Search for the cell housing the specified text and yield its [X, Y] center coordinate. 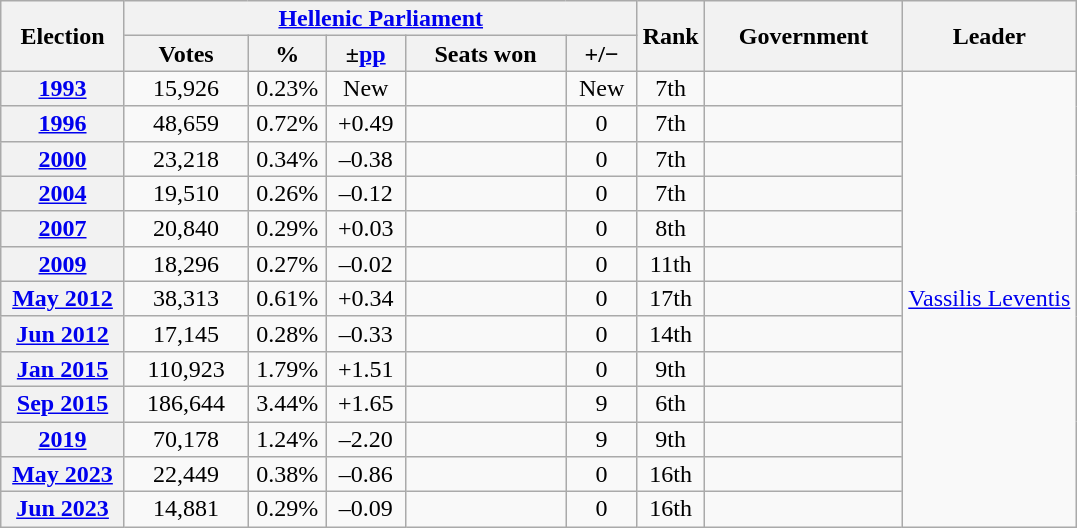
15,926 [186, 88]
0.34% [288, 158]
18,296 [186, 264]
2019 [63, 440]
May 2012 [63, 298]
1996 [63, 124]
38,313 [186, 298]
Government [804, 36]
0.27% [288, 264]
Jan 2015 [63, 368]
Election [63, 36]
17th [670, 298]
1.79% [288, 368]
1993 [63, 88]
May 2023 [63, 474]
Leader [990, 36]
2000 [63, 158]
Hellenic Parliament [380, 18]
14,881 [186, 510]
0.72% [288, 124]
+0.49 [366, 124]
–0.09 [366, 510]
1.24% [288, 440]
2009 [63, 264]
6th [670, 404]
70,178 [186, 440]
2007 [63, 228]
–0.38 [366, 158]
–0.12 [366, 194]
14th [670, 334]
48,659 [186, 124]
Jun 2012 [63, 334]
110,923 [186, 368]
±pp [366, 54]
0.38% [288, 474]
23,218 [186, 158]
Votes [186, 54]
20,840 [186, 228]
+0.34 [366, 298]
–0.86 [366, 474]
19,510 [186, 194]
0.23% [288, 88]
–0.02 [366, 264]
Seats won [486, 54]
Vassilis Leventis [990, 299]
186,644 [186, 404]
+0.03 [366, 228]
22,449 [186, 474]
Sep 2015 [63, 404]
0.61% [288, 298]
2004 [63, 194]
0.28% [288, 334]
+1.65 [366, 404]
Rank [670, 36]
11th [670, 264]
8th [670, 228]
+/− [602, 54]
17,145 [186, 334]
% [288, 54]
–0.33 [366, 334]
0.26% [288, 194]
3.44% [288, 404]
–2.20 [366, 440]
Jun 2023 [63, 510]
+1.51 [366, 368]
